Identify which cell holds the provided text, then report its (x, y) central coordinate. 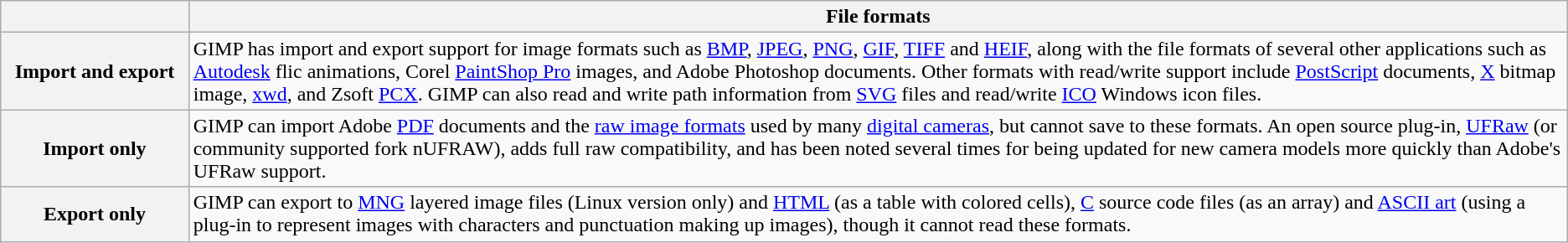
File formats (878, 17)
Import only (95, 148)
Export only (95, 215)
Import and export (95, 71)
